Pinpoint the cell where the given text exists, returning its (x, y) midpoint coordinate. 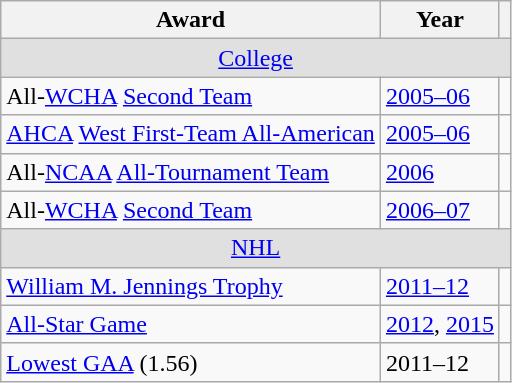
NHL (256, 248)
2006–07 (440, 210)
2012, 2015 (440, 324)
William M. Jennings Trophy (191, 286)
All-Star Game (191, 324)
Lowest GAA (1.56) (191, 362)
2006 (440, 172)
Year (440, 20)
College (256, 58)
AHCA West First-Team All-American (191, 134)
All-NCAA All-Tournament Team (191, 172)
Award (191, 20)
